Detect which cell encompasses the target text, then output its (x, y) center coordinate. 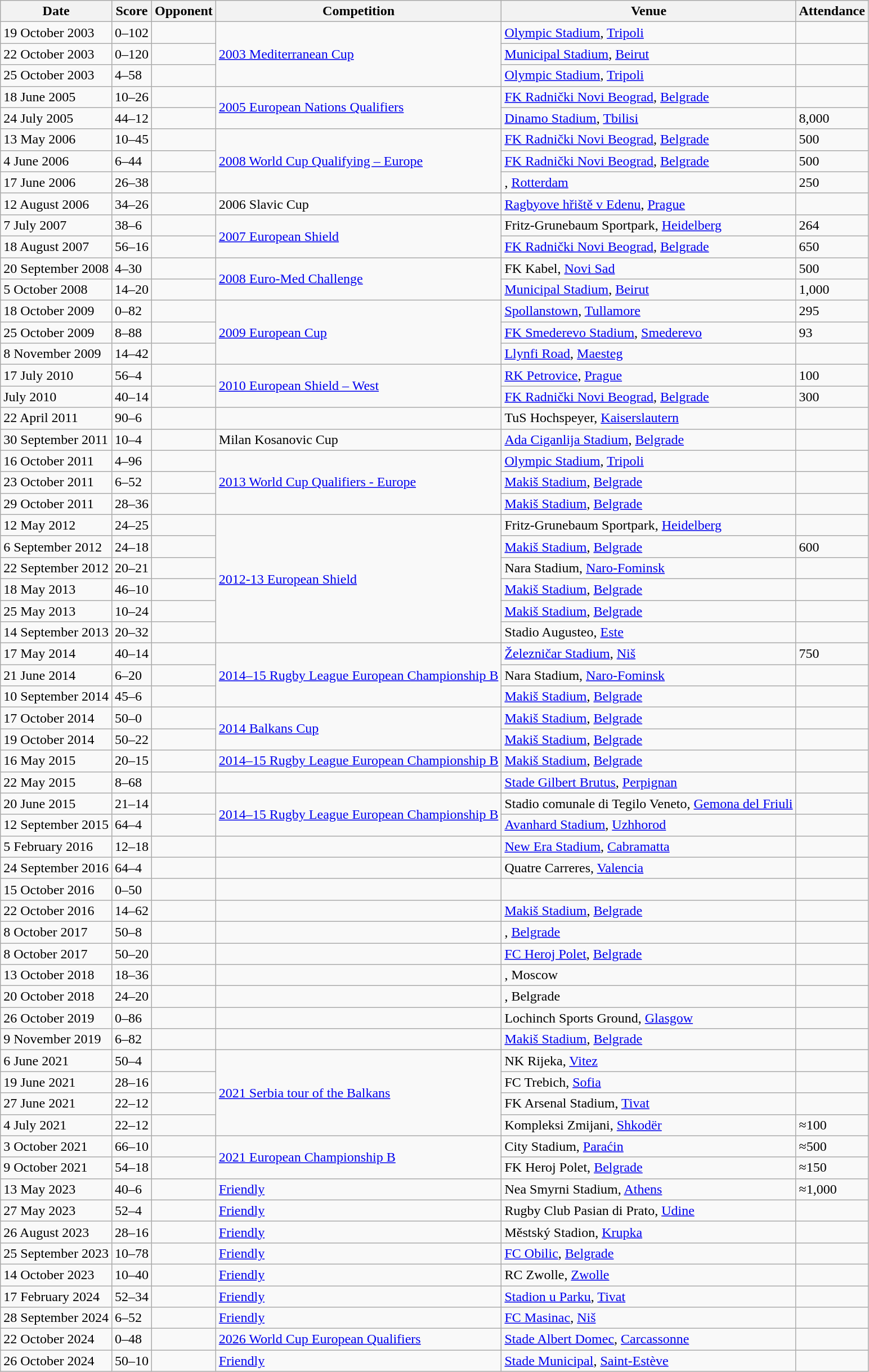
Městský Stadion, Krupka (648, 1232)
19 October 2003 (56, 33)
13 October 2018 (56, 975)
Stade Gilbert Brutus, Perpignan (648, 782)
18 August 2007 (56, 246)
17 May 2014 (56, 654)
Nea Smyrni Stadium, Athens (648, 1189)
City Stadium, Paraćin (648, 1146)
18–36 (132, 975)
10–40 (132, 1275)
≈500 (832, 1146)
Milan Kosanovic Cup (359, 440)
295 (832, 311)
22 October 2024 (56, 1339)
50–20 (132, 954)
New Era Stadium, Cabramatta (648, 846)
0–50 (132, 889)
FK Arsenal Stadium, Tivat (648, 1104)
Ada Ciganlija Stadium, Belgrade (648, 440)
24–20 (132, 997)
4–30 (132, 268)
20–15 (132, 761)
2021 European Championship B (359, 1157)
5 February 2016 (56, 846)
21–14 (132, 804)
17 July 2010 (56, 375)
Stade Municipal, Saint-Estève (648, 1361)
46–10 (132, 589)
FC Heroj Polet, Belgrade (648, 954)
Venue (648, 11)
24 September 2016 (56, 868)
650 (832, 246)
2012-13 European Shield (359, 579)
Spollanstown, Tullamore (648, 311)
93 (832, 333)
30 September 2011 (56, 440)
FC Obilic, Belgrade (648, 1253)
25 October 2009 (56, 333)
12 August 2006 (56, 204)
20 October 2018 (56, 997)
600 (832, 546)
22 September 2012 (56, 568)
8–68 (132, 782)
50–8 (132, 932)
16 October 2011 (56, 461)
Opponent (184, 11)
0–48 (132, 1339)
7 July 2007 (56, 225)
Quatre Carreres, Valencia (648, 868)
50–4 (132, 1061)
8 November 2009 (56, 354)
Llynfi Road, Maesteg (648, 354)
28 September 2024 (56, 1318)
9 November 2019 (56, 1039)
Ragbyove hřiště v Edenu, Prague (648, 204)
0–82 (132, 311)
10–4 (132, 440)
18 June 2005 (56, 97)
Avanhard Stadium, Uzhhorod (648, 825)
5 October 2008 (56, 290)
16 May 2015 (56, 761)
2008 World Cup Qualifying – Europe (359, 161)
34–26 (132, 204)
56–16 (132, 246)
FK Kabel, Novi Sad (648, 268)
250 (832, 182)
RK Petrovice, Prague (648, 375)
2007 European Shield (359, 236)
22 October 2003 (56, 54)
22 April 2011 (56, 418)
6 September 2012 (56, 546)
14–20 (132, 290)
17 June 2006 (56, 182)
RC Zwolle, Zwolle (648, 1275)
Dinamo Stadium, Tbilisi (648, 118)
27 May 2023 (56, 1210)
100 (832, 375)
18 May 2013 (56, 589)
6–44 (132, 161)
29 October 2011 (56, 504)
Kompleksi Zmijani, Shkodër (648, 1125)
10–24 (132, 611)
FC Trebich, Sofia (648, 1082)
Stadio Augusteo, Este (648, 633)
54–18 (132, 1168)
≈1,000 (832, 1189)
12 September 2015 (56, 825)
4 June 2006 (56, 161)
90–6 (132, 418)
14 September 2013 (56, 633)
0–120 (132, 54)
Stadio comunale di Tegilo Veneto, Gemona del Friuli (648, 804)
Železničar Stadium, Niš (648, 654)
26 October 2019 (56, 1018)
25 May 2013 (56, 611)
2008 Euro-Med Challenge (359, 279)
Score (132, 11)
1,000 (832, 290)
52–34 (132, 1296)
Lochinch Sports Ground, Glasgow (648, 1018)
Date (56, 11)
50–22 (132, 739)
Stadion u Parku, Tivat (648, 1296)
FC Masinac, Niš (648, 1318)
9 October 2021 (56, 1168)
50–0 (132, 718)
28–36 (132, 504)
10 September 2014 (56, 697)
2021 Serbia tour of the Balkans (359, 1093)
20 September 2008 (56, 268)
52–4 (132, 1210)
0–86 (132, 1018)
FK Heroj Polet, Belgrade (648, 1168)
July 2010 (56, 397)
2003 Mediterranean Cup (359, 54)
TuS Hochspeyer, Kaiserslautern (648, 418)
26–38 (132, 182)
23 October 2011 (56, 482)
56–4 (132, 375)
40–6 (132, 1189)
15 October 2016 (56, 889)
0–102 (132, 33)
Competition (359, 11)
300 (832, 397)
22 October 2016 (56, 911)
2013 World Cup Qualifiers - Europe (359, 482)
8–88 (132, 333)
17 February 2024 (56, 1296)
18 October 2009 (56, 311)
10–45 (132, 140)
19 June 2021 (56, 1082)
21 June 2014 (56, 675)
FK Smederevo Stadium, Smederevo (648, 333)
6–20 (132, 675)
14 October 2023 (56, 1275)
10–26 (132, 97)
25 September 2023 (56, 1253)
Stade Albert Domec, Carcassonne (648, 1339)
4–58 (132, 75)
27 June 2021 (56, 1104)
44–12 (132, 118)
12–18 (132, 846)
Rugby Club Pasian di Prato, Udine (648, 1210)
13 May 2023 (56, 1189)
2009 European Cup (359, 333)
3 October 2021 (56, 1146)
17 October 2014 (56, 718)
66–10 (132, 1146)
2006 Slavic Cup (359, 204)
19 October 2014 (56, 739)
6 June 2021 (56, 1061)
750 (832, 654)
4 July 2021 (56, 1125)
20 June 2015 (56, 804)
26 August 2023 (56, 1232)
50–10 (132, 1361)
24–18 (132, 546)
14–42 (132, 354)
14–62 (132, 911)
12 May 2012 (56, 525)
20–32 (132, 633)
38–6 (132, 225)
25 October 2003 (56, 75)
2026 World Cup European Qualifiers (359, 1339)
22 May 2015 (56, 782)
45–6 (132, 697)
264 (832, 225)
13 May 2006 (56, 140)
≈150 (832, 1168)
8,000 (832, 118)
2005 European Nations Qualifiers (359, 107)
10–78 (132, 1253)
NK Rijeka, Vitez (648, 1061)
4–96 (132, 461)
≈100 (832, 1125)
24 July 2005 (56, 118)
2010 European Shield – West (359, 386)
20–21 (132, 568)
, Moscow (648, 975)
26 October 2024 (56, 1361)
, Rotterdam (648, 182)
2014 Balkans Cup (359, 729)
Attendance (832, 11)
24–25 (132, 525)
6–82 (132, 1039)
